From the cell containing the given text, extract its center point as [X, Y] coordinate. 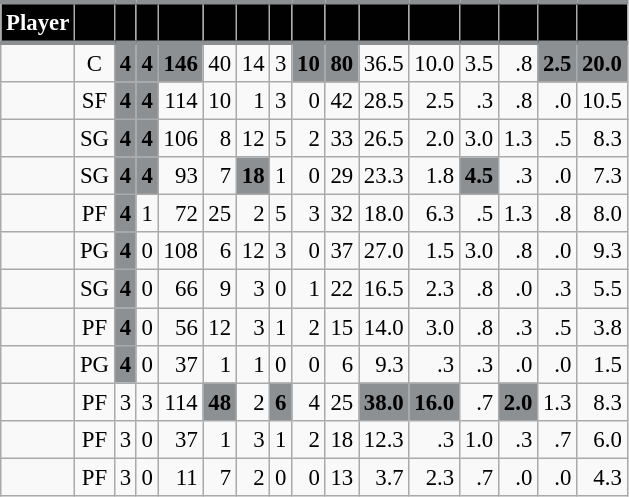
Player [38, 22]
42 [342, 101]
3.5 [478, 62]
SF [95, 101]
72 [180, 214]
10.0 [434, 62]
3.8 [602, 327]
6.3 [434, 214]
93 [180, 176]
22 [342, 289]
29 [342, 176]
32 [342, 214]
36.5 [384, 62]
23.3 [384, 176]
40 [220, 62]
80 [342, 62]
10.5 [602, 101]
108 [180, 251]
5.5 [602, 289]
28.5 [384, 101]
9 [220, 289]
11 [180, 477]
4.3 [602, 477]
106 [180, 139]
14 [252, 62]
1.8 [434, 176]
6.0 [602, 439]
18.0 [384, 214]
3.7 [384, 477]
146 [180, 62]
7.3 [602, 176]
12.3 [384, 439]
27.0 [384, 251]
13 [342, 477]
38.0 [384, 402]
8 [220, 139]
8.0 [602, 214]
C [95, 62]
66 [180, 289]
4.5 [478, 176]
15 [342, 327]
33 [342, 139]
56 [180, 327]
26.5 [384, 139]
16.5 [384, 289]
16.0 [434, 402]
14.0 [384, 327]
1.0 [478, 439]
20.0 [602, 62]
48 [220, 402]
